From the cell containing the given text, extract its center point as [x, y] coordinate. 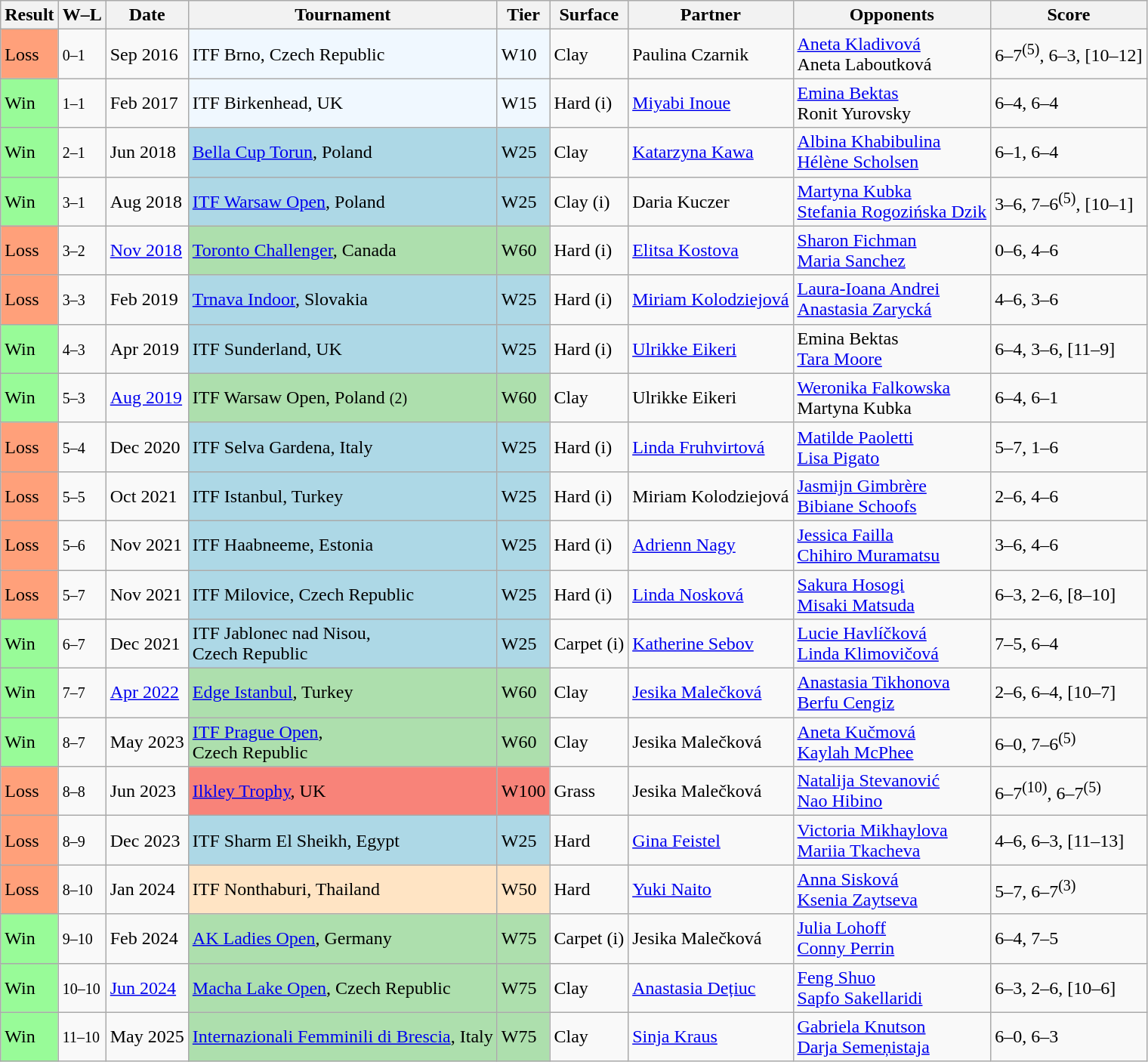
Feb 2024 [147, 938]
Sakura Hosogi Misaki Matsuda [892, 594]
7–7 [82, 693]
Aug 2018 [147, 201]
0–1 [82, 54]
Sep 2016 [147, 54]
Feng Shuo Sapfo Sakellaridi [892, 988]
W15 [523, 103]
May 2025 [147, 1036]
1–1 [82, 103]
Partner [711, 15]
W10 [523, 54]
Gabriela Knutson Darja Semeņistaja [892, 1036]
Jessica Failla Chihiro Muramatsu [892, 545]
ITF Istanbul, Turkey [343, 495]
Weronika Falkowska Martyna Kubka [892, 397]
Natalija Stevanović Nao Hibino [892, 792]
6–1, 6–4 [1069, 153]
8–9 [82, 840]
Anastasia Tikhonova Berfu Cengiz [892, 693]
ITF Birkenhead, UK [343, 103]
Aneta Kučmová Kaylah McPhee [892, 742]
ITF Prague Open, Czech Republic [343, 742]
Edge Istanbul, Turkey [343, 693]
6–3, 2–6, [10–6] [1069, 988]
3–6, 4–6 [1069, 545]
6–3, 2–6, [8–10] [1069, 594]
6–0, 6–3 [1069, 1036]
Emina Bektas Tara Moore [892, 349]
6–7(5), 6–3, [10–12] [1069, 54]
5–7, 1–6 [1069, 447]
5–4 [82, 447]
3–2 [82, 251]
10–10 [82, 988]
ITF Sunderland, UK [343, 349]
7–5, 6–4 [1069, 644]
3–1 [82, 201]
Feb 2019 [147, 299]
Opponents [892, 15]
ITF Jablonec nad Nisou, Czech Republic [343, 644]
9–10 [82, 938]
Miyabi Inoue [711, 103]
5–7, 6–7(3) [1069, 890]
2–1 [82, 153]
ITF Nonthaburi, Thailand [343, 890]
6–7(10), 6–7(5) [1069, 792]
Score [1069, 15]
5–6 [82, 545]
Internazionali Femminili di Brescia, Italy [343, 1036]
May 2023 [147, 742]
ITF Warsaw Open, Poland [343, 201]
3–3 [82, 299]
Macha Lake Open, Czech Republic [343, 988]
Sinja Kraus [711, 1036]
Katarzyna Kawa [711, 153]
W50 [523, 890]
6–4, 6–1 [1069, 397]
Anna Sisková Ksenia Zaytseva [892, 890]
ITF Selva Gardena, Italy [343, 447]
6–4, 3–6, [11–9] [1069, 349]
Feb 2017 [147, 103]
Yuki Naito [711, 890]
6–4, 6–4 [1069, 103]
5–5 [82, 495]
Sharon Fichman Maria Sanchez [892, 251]
Adrienn Nagy [711, 545]
Toronto Challenger, Canada [343, 251]
Aneta Kladivová Aneta Laboutková [892, 54]
Dec 2021 [147, 644]
6–4, 7–5 [1069, 938]
11–10 [82, 1036]
6–0, 7–6(5) [1069, 742]
Anastasia Dețiuc [711, 988]
Bella Cup Torun, Poland [343, 153]
Aug 2019 [147, 397]
Dec 2020 [147, 447]
5–3 [82, 397]
Ilkley Trophy, UK [343, 792]
Lucie Havlíčková Linda Klimovičová [892, 644]
Elitsa Kostova [711, 251]
Katherine Sebov [711, 644]
Matilde Paoletti Lisa Pigato [892, 447]
2–6, 4–6 [1069, 495]
ITF Warsaw Open, Poland (2) [343, 397]
6–7 [82, 644]
Daria Kuczer [711, 201]
Jan 2024 [147, 890]
4–3 [82, 349]
Nov 2018 [147, 251]
Jun 2023 [147, 792]
3–6, 7–6(5), [10–1] [1069, 201]
4–6, 6–3, [11–13] [1069, 840]
Linda Nosková [711, 594]
Trnava Indoor, Slovakia [343, 299]
Surface [589, 15]
W–L [82, 15]
Result [29, 15]
Laura-Ioana Andrei Anastasia Zarycká [892, 299]
4–6, 3–6 [1069, 299]
2–6, 6–4, [10–7] [1069, 693]
Linda Fruhvirtová [711, 447]
Jasmijn Gimbrère Bibiane Schoofs [892, 495]
8–8 [82, 792]
Martyna Kubka Stefania Rogozińska Dzik [892, 201]
8–10 [82, 890]
W100 [523, 792]
Gina Feistel [711, 840]
0–6, 4–6 [1069, 251]
Dec 2023 [147, 840]
Tournament [343, 15]
Oct 2021 [147, 495]
Julia Lohoff Conny Perrin [892, 938]
8–7 [82, 742]
ITF Milovice, Czech Republic [343, 594]
Grass [589, 792]
Apr 2019 [147, 349]
ITF Brno, Czech Republic [343, 54]
5–7 [82, 594]
Albina Khabibulina Hélène Scholsen [892, 153]
Tier [523, 15]
Jun 2018 [147, 153]
Date [147, 15]
AK Ladies Open, Germany [343, 938]
ITF Sharm El Sheikh, Egypt [343, 840]
Jun 2024 [147, 988]
Apr 2022 [147, 693]
Clay (i) [589, 201]
ITF Haabneeme, Estonia [343, 545]
Paulina Czarnik [711, 54]
Emina Bektas Ronit Yurovsky [892, 103]
Victoria Mikhaylova Mariia Tkacheva [892, 840]
